Capture the cell that displays the provided text and extract its (X, Y) central coordinate. 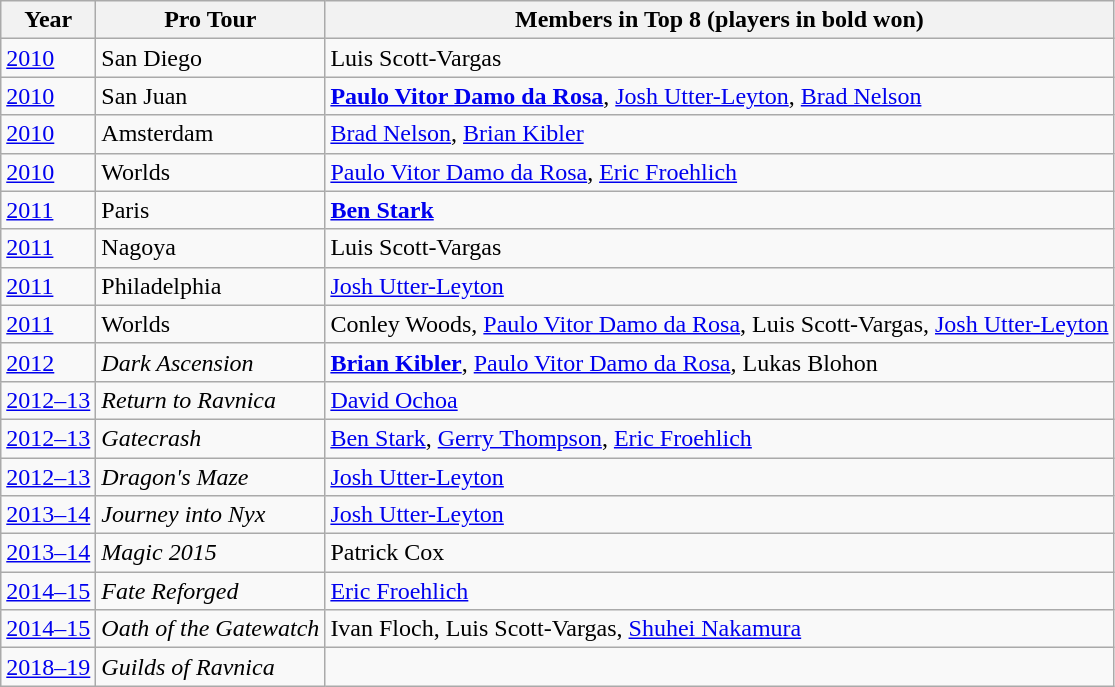
Amsterdam (210, 134)
Guilds of Ravnica (210, 667)
Paris (210, 210)
Eric Froehlich (720, 591)
Return to Ravnica (210, 400)
Year (48, 20)
Magic 2015 (210, 553)
2012 (48, 362)
Ben Stark (720, 210)
Nagoya (210, 248)
Members in Top 8 (players in bold won) (720, 20)
Brian Kibler, Paulo Vitor Damo da Rosa, Lukas Blohon (720, 362)
Pro Tour (210, 20)
Fate Reforged (210, 591)
Brad Nelson, Brian Kibler (720, 134)
Ben Stark, Gerry Thompson, Eric Froehlich (720, 438)
Paulo Vitor Damo da Rosa, Eric Froehlich (720, 172)
2018–19 (48, 667)
Oath of the Gatewatch (210, 629)
San Diego (210, 58)
Gatecrash (210, 438)
San Juan (210, 96)
Journey into Nyx (210, 515)
David Ochoa (720, 400)
Dark Ascension (210, 362)
Ivan Floch, Luis Scott-Vargas, Shuhei Nakamura (720, 629)
Philadelphia (210, 286)
Conley Woods, Paulo Vitor Damo da Rosa, Luis Scott-Vargas, Josh Utter-Leyton (720, 324)
Paulo Vitor Damo da Rosa, Josh Utter-Leyton, Brad Nelson (720, 96)
Dragon's Maze (210, 477)
Patrick Cox (720, 553)
